From the cell containing the given text, extract its center point as (x, y) coordinate. 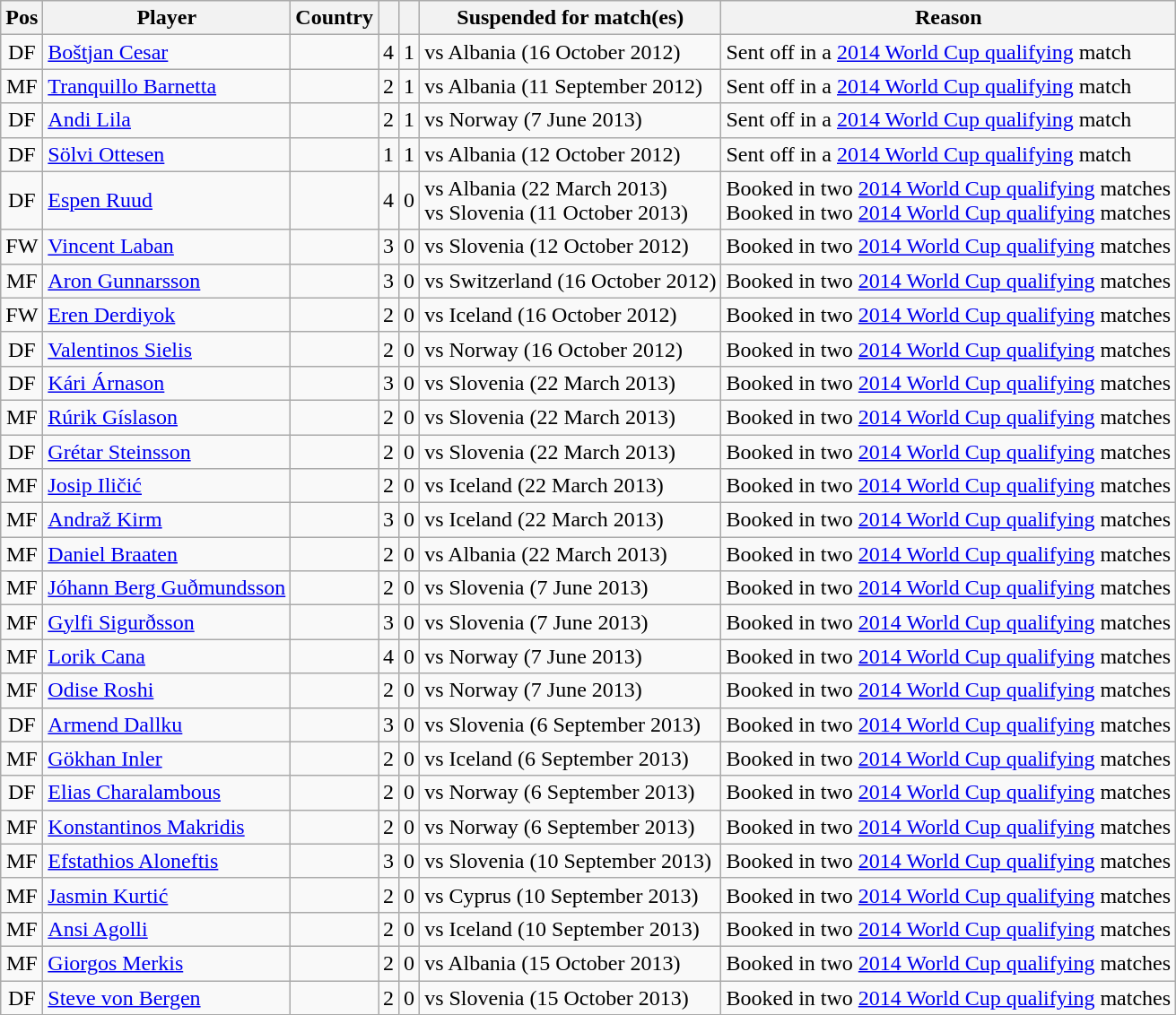
Aron Gunnarsson (167, 281)
Odise Roshi (167, 690)
Pos (22, 18)
Rúrik Gíslason (167, 417)
vs Slovenia (10 September 2013) (571, 861)
Armend Dallku (167, 724)
vs Iceland (6 September 2013) (571, 759)
Efstathios Aloneftis (167, 861)
Tranquillo Barnetta (167, 86)
Boštjan Cesar (167, 52)
Suspended for match(es) (571, 18)
Andi Lila (167, 120)
vs Albania (11 September 2012) (571, 86)
vs Cyprus (10 September 2013) (571, 895)
vs Albania (15 October 2013) (571, 963)
vs Slovenia (15 October 2013) (571, 998)
vs Norway (16 October 2012) (571, 349)
Andraž Kirm (167, 520)
Eren Derdiyok (167, 315)
Ansi Agolli (167, 929)
Reason (949, 18)
vs Slovenia (12 October 2012) (571, 247)
Sölvi Ottesen (167, 154)
vs Albania (16 October 2012) (571, 52)
Vincent Laban (167, 247)
vs Albania (22 March 2013)vs Slovenia (11 October 2013) (571, 201)
Lorik Cana (167, 656)
Valentinos Sielis (167, 349)
Jóhann Berg Guðmundsson (167, 588)
Gökhan Inler (167, 759)
vs Slovenia (6 September 2013) (571, 724)
Jasmin Kurtić (167, 895)
Kári Árnason (167, 383)
Daniel Braaten (167, 554)
vs Albania (22 March 2013) (571, 554)
Espen Ruud (167, 201)
Booked in two 2014 World Cup qualifying matchesBooked in two 2014 World Cup qualifying matches (949, 201)
Elias Charalambous (167, 793)
vs Iceland (16 October 2012) (571, 315)
Player (167, 18)
vs Iceland (10 September 2013) (571, 929)
Steve von Bergen (167, 998)
Gylfi Sigurðsson (167, 622)
vs Switzerland (16 October 2012) (571, 281)
Josip Iličić (167, 486)
Grétar Steinsson (167, 451)
Giorgos Merkis (167, 963)
Country (335, 18)
Konstantinos Makridis (167, 827)
vs Albania (12 October 2012) (571, 154)
